Capture the cell that displays the provided text and extract its [x, y] central coordinate. 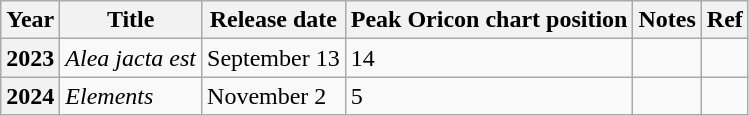
Notes [667, 20]
Year [30, 20]
Elements [131, 96]
Release date [274, 20]
2024 [30, 96]
5 [489, 96]
Ref [724, 20]
September 13 [274, 58]
Peak Oricon chart position [489, 20]
Alea jacta est [131, 58]
November 2 [274, 96]
Title [131, 20]
14 [489, 58]
2023 [30, 58]
